For the text-containing cell, return its midpoint in (x, y) coordinate format. 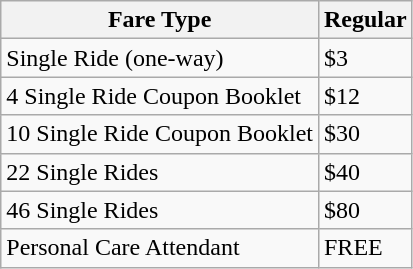
22 Single Rides (160, 172)
$30 (365, 134)
$3 (365, 58)
10 Single Ride Coupon Booklet (160, 134)
$40 (365, 172)
FREE (365, 248)
Personal Care Attendant (160, 248)
$12 (365, 96)
$80 (365, 210)
Single Ride (one-way) (160, 58)
Regular (365, 20)
4 Single Ride Coupon Booklet (160, 96)
Fare Type (160, 20)
46 Single Rides (160, 210)
